Return (x, y) of the center of cell containing provided text 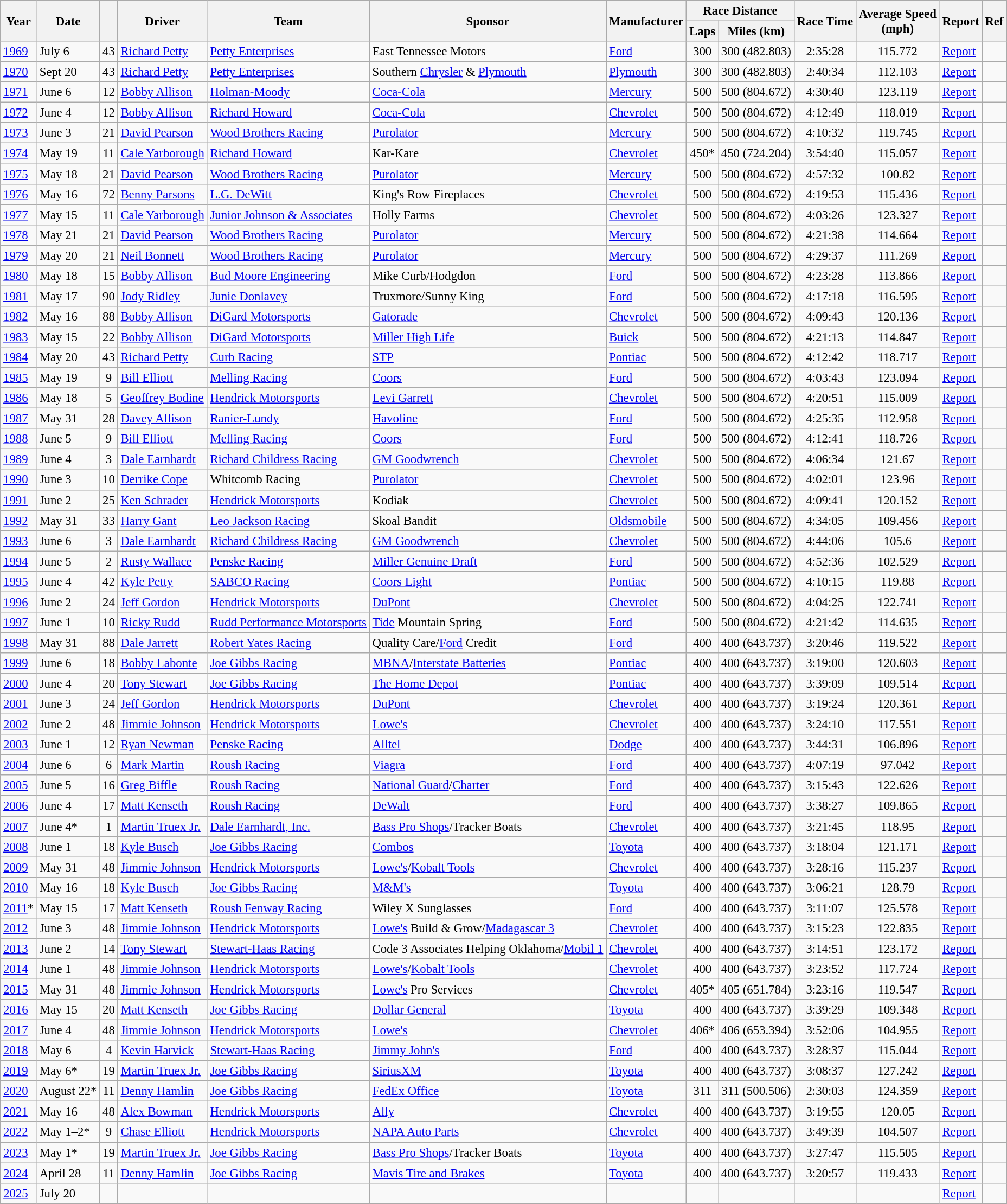
2007 (18, 827)
2019 (18, 1071)
Ranier-Lundy (288, 419)
Lowe's Build & Grow/Madagascar 3 (488, 928)
2015 (18, 989)
Southern Chrysler & Plymouth (488, 72)
311 (703, 1091)
2004 (18, 765)
1978 (18, 235)
120.136 (897, 317)
Mark Martin (163, 765)
Kyle Petty (163, 582)
Havoline (488, 419)
115.772 (897, 52)
Laps (703, 31)
1975 (18, 174)
M&M's (488, 887)
4:52:36 (825, 561)
1992 (18, 521)
Kodiak (488, 500)
MBNA/Interstate Batteries (488, 663)
East Tennessee Motors (488, 52)
120.603 (897, 663)
117.551 (897, 725)
3:15:43 (825, 786)
Skoal Bandit (488, 521)
DeWalt (488, 806)
1998 (18, 643)
111.269 (897, 255)
406* (703, 1030)
Junie Donlavey (288, 296)
Dodge (646, 745)
2 (108, 561)
2014 (18, 969)
Ken Schrader (163, 500)
Driver (163, 21)
Kar-Kare (488, 153)
May 6* (68, 1071)
Coors Light (488, 582)
3:23:52 (825, 969)
114.635 (897, 623)
1997 (18, 623)
119.88 (897, 582)
128.79 (897, 887)
118.95 (897, 827)
123.094 (897, 378)
Ally (488, 1112)
100.82 (897, 174)
SABCO Racing (288, 582)
Neil Bonnett (163, 255)
1999 (18, 663)
450 (724.204) (756, 153)
3:20:57 (825, 1173)
4:12:42 (825, 357)
2020 (18, 1091)
1989 (18, 459)
The Home Depot (488, 684)
33 (108, 521)
112.103 (897, 72)
14 (108, 949)
3:44:31 (825, 745)
15 (108, 276)
4:30:40 (825, 92)
L.G. DeWitt (288, 194)
1995 (18, 582)
1 (108, 827)
72 (108, 194)
National Guard/Charter (488, 786)
Date (68, 21)
Chase Elliott (163, 1132)
105.6 (897, 541)
113.866 (897, 276)
405* (703, 989)
3:39:09 (825, 684)
Combos (488, 847)
118.019 (897, 113)
4:04:25 (825, 602)
2001 (18, 704)
Alltel (488, 745)
122.741 (897, 602)
Viagra (488, 765)
Ricky Rudd (163, 623)
FedEx Office (488, 1091)
Year (18, 21)
114.847 (897, 337)
120.361 (897, 704)
1987 (18, 419)
1993 (18, 541)
NAPA Auto Parts (488, 1132)
102.529 (897, 561)
Kevin Harvick (163, 1051)
3:39:29 (825, 1010)
2013 (18, 949)
2017 (18, 1030)
Race Distance (740, 11)
115.237 (897, 867)
3:20:46 (825, 643)
4:12:49 (825, 113)
Ref (995, 21)
28 (108, 419)
90 (108, 296)
123.172 (897, 949)
4:44:06 (825, 541)
123.327 (897, 215)
Junior Johnson & Associates (288, 215)
Davey Allison (163, 419)
Rusty Wallace (163, 561)
4:34:05 (825, 521)
Jody Ridley (163, 296)
4:21:42 (825, 623)
127.242 (897, 1071)
2008 (18, 847)
4:17:18 (825, 296)
Sept 20 (68, 72)
2003 (18, 745)
122.626 (897, 786)
4:10:32 (825, 133)
1988 (18, 439)
May 17 (68, 296)
106.896 (897, 745)
4:09:43 (825, 317)
3:19:00 (825, 663)
3:28:16 (825, 867)
1982 (18, 317)
Quality Care/Ford Credit (488, 643)
April 28 (68, 1173)
King's Row Fireplaces (488, 194)
4:25:35 (825, 419)
3:38:27 (825, 806)
Roush Fenway Racing (288, 908)
August 22* (68, 1091)
1971 (18, 92)
3:11:07 (825, 908)
112.958 (897, 419)
22 (108, 337)
Holman-Moody (288, 92)
1983 (18, 337)
2011* (18, 908)
Sponsor (488, 21)
115.057 (897, 153)
Lowe's Pro Services (488, 989)
4:07:19 (825, 765)
2016 (18, 1010)
3:18:04 (825, 847)
1969 (18, 52)
115.505 (897, 1152)
3:21:45 (825, 827)
2012 (18, 928)
Oldsmobile (646, 521)
June 4* (68, 827)
Race Time (825, 21)
109.865 (897, 806)
119.522 (897, 643)
1973 (18, 133)
4:23:28 (825, 276)
3:24:10 (825, 725)
1980 (18, 276)
4:03:26 (825, 215)
25 (108, 500)
2009 (18, 867)
1977 (18, 215)
2021 (18, 1112)
Truxmore/Sunny King (488, 296)
4:12:41 (825, 439)
4 (108, 1051)
119.745 (897, 133)
4:29:37 (825, 255)
122.835 (897, 928)
115.009 (897, 398)
Robert Yates Racing (288, 643)
406 (653.394) (756, 1030)
2002 (18, 725)
May 6 (68, 1051)
Average Speed(mph) (897, 21)
2018 (18, 1051)
Whitcomb Racing (288, 480)
May 21 (68, 235)
3:08:37 (825, 1071)
Harry Gant (163, 521)
3:06:21 (825, 887)
Mike Curb/Hodgdon (488, 276)
123.119 (897, 92)
Plymouth (646, 72)
119.433 (897, 1173)
4:09:41 (825, 500)
1972 (18, 113)
117.724 (897, 969)
4:06:34 (825, 459)
Dale Jarrett (163, 643)
Rudd Performance Motorsports (288, 623)
42 (108, 582)
311 (500.506) (756, 1091)
Miller Genuine Draft (488, 561)
114.664 (897, 235)
115.436 (897, 194)
2:40:34 (825, 72)
Buick (646, 337)
6 (108, 765)
Curb Racing (288, 357)
Wiley X Sunglasses (488, 908)
1974 (18, 153)
119.547 (897, 989)
3:52:06 (825, 1030)
2006 (18, 806)
Benny Parsons (163, 194)
109.348 (897, 1010)
109.456 (897, 521)
Dollar General (488, 1010)
1994 (18, 561)
2000 (18, 684)
Geoffrey Bodine (163, 398)
STP (488, 357)
Bobby Labonte (163, 663)
2022 (18, 1132)
Miller High Life (488, 337)
3:27:47 (825, 1152)
4:57:32 (825, 174)
4:02:01 (825, 480)
4:03:43 (825, 378)
125.578 (897, 908)
2010 (18, 887)
118.717 (897, 357)
May 1–2* (68, 1132)
3:28:37 (825, 1051)
3:14:51 (825, 949)
3:19:55 (825, 1112)
121.67 (897, 459)
1991 (18, 500)
Greg Biffle (163, 786)
118.726 (897, 439)
405 (651.784) (756, 989)
1981 (18, 296)
Jimmy John's (488, 1051)
121.171 (897, 847)
1990 (18, 480)
120.152 (897, 500)
Levi Garrett (488, 398)
2005 (18, 786)
16 (108, 786)
Miles (km) (756, 31)
4:20:51 (825, 398)
Derrike Cope (163, 480)
2025 (18, 1193)
3:19:24 (825, 704)
450* (703, 153)
3:23:16 (825, 989)
97.042 (897, 765)
Tide Mountain Spring (488, 623)
4:21:13 (825, 337)
123.96 (897, 480)
3:49:39 (825, 1132)
Alex Bowman (163, 1112)
104.955 (897, 1030)
1985 (18, 378)
116.595 (897, 296)
2024 (18, 1173)
1970 (18, 72)
3:54:40 (825, 153)
1986 (18, 398)
2023 (18, 1152)
Holly Farms (488, 215)
104.507 (897, 1132)
1996 (18, 602)
4:21:38 (825, 235)
1976 (18, 194)
115.044 (897, 1051)
July 20 (68, 1193)
Code 3 Associates Helping Oklahoma/Mobil 1 (488, 949)
Bud Moore Engineering (288, 276)
4:10:15 (825, 582)
2:30:03 (825, 1091)
Team (288, 21)
1984 (18, 357)
124.359 (897, 1091)
1979 (18, 255)
Leo Jackson Racing (288, 521)
4:19:53 (825, 194)
2:35:28 (825, 52)
Ryan Newman (163, 745)
May 1* (68, 1152)
3:15:23 (825, 928)
109.514 (897, 684)
5 (108, 398)
120.05 (897, 1112)
Manufacturer (646, 21)
Dale Earnhardt, Inc. (288, 827)
Gatorade (488, 317)
July 6 (68, 52)
SiriusXM (488, 1071)
Mavis Tire and Brakes (488, 1173)
